Return the [X, Y] coordinate for the center point of the cell that contains the specified text.  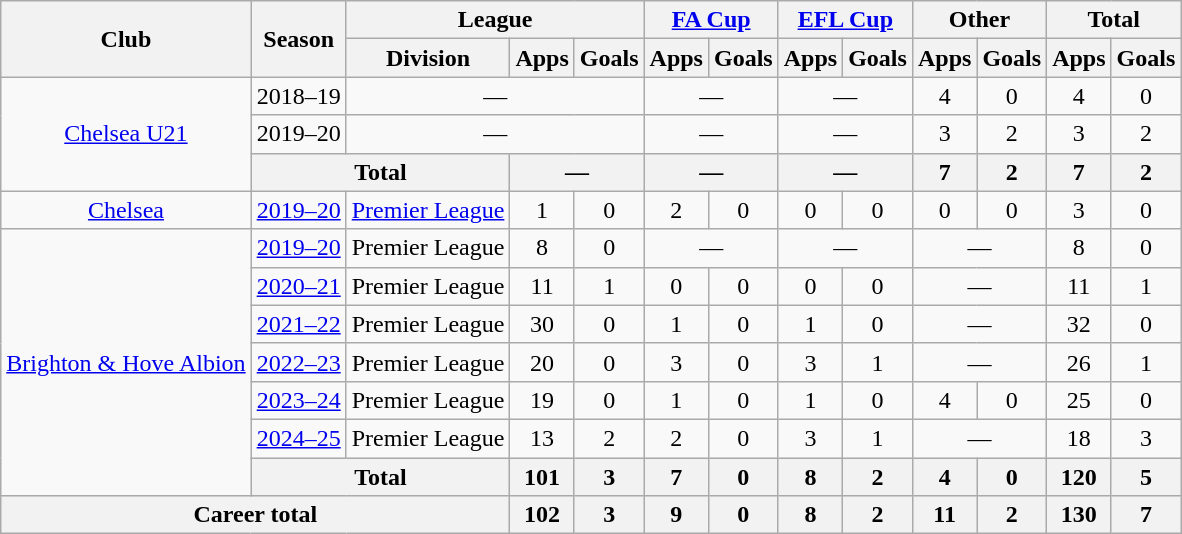
9 [676, 515]
FA Cup [711, 20]
13 [542, 438]
5 [1146, 477]
Brighton & Hove Albion [126, 362]
102 [542, 515]
Chelsea [126, 210]
Chelsea U21 [126, 134]
32 [1079, 324]
26 [1079, 362]
2021–22 [298, 324]
Career total [256, 515]
120 [1079, 477]
Other [979, 20]
2022–23 [298, 362]
2020–21 [298, 286]
101 [542, 477]
EFL Cup [845, 20]
19 [542, 400]
130 [1079, 515]
Division [428, 58]
Season [298, 39]
25 [1079, 400]
30 [542, 324]
2024–25 [298, 438]
2023–24 [298, 400]
2018–19 [298, 96]
Club [126, 39]
League [495, 20]
20 [542, 362]
18 [1079, 438]
